Capture the cell that displays the provided text and extract its [X, Y] central coordinate. 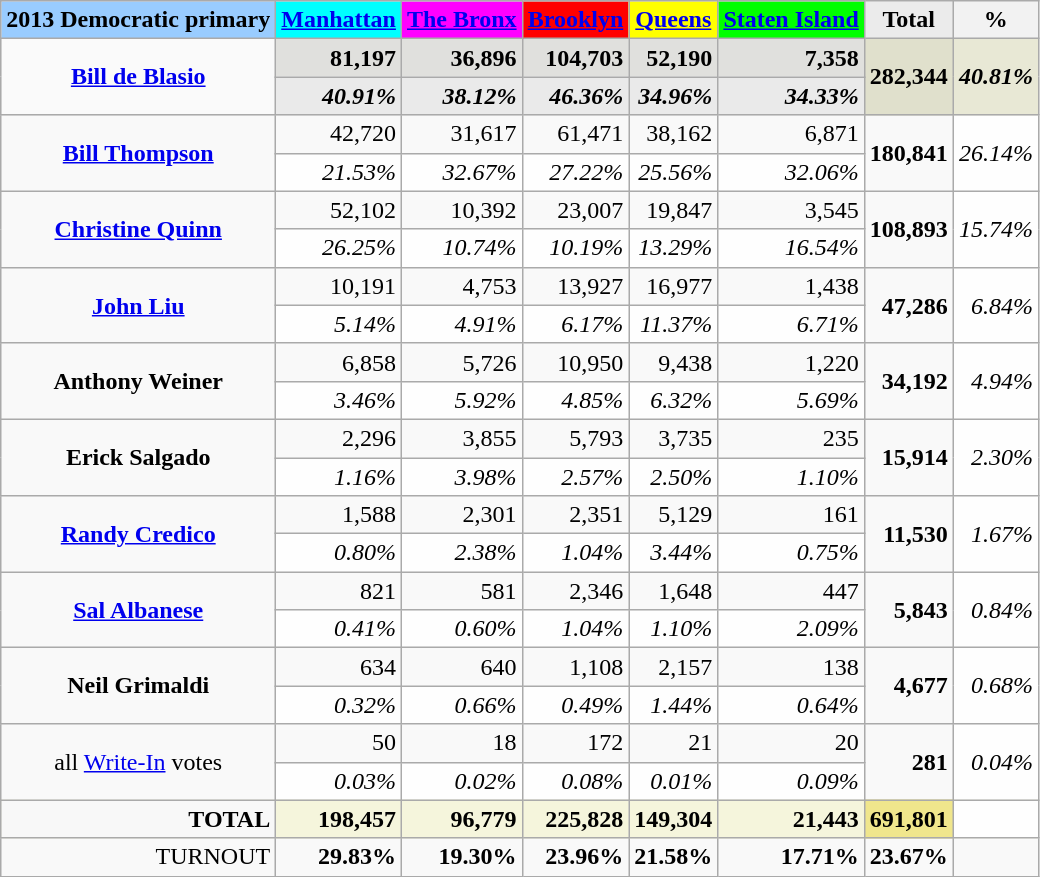
10,191 [339, 286]
691,801 [908, 819]
81,197 [339, 58]
Queens [674, 20]
27.22% [576, 172]
581 [462, 591]
Neil Grimaldi [138, 686]
96,779 [462, 819]
3,855 [462, 438]
1.16% [339, 477]
5,793 [576, 438]
4,753 [462, 286]
6.17% [576, 324]
47,286 [908, 305]
634 [339, 667]
10.19% [576, 248]
1,438 [791, 286]
821 [339, 591]
180,841 [908, 153]
5.14% [339, 324]
46.36% [576, 96]
16,977 [674, 286]
Christine Quinn [138, 229]
2.57% [576, 477]
0.75% [791, 553]
5.69% [791, 400]
% [996, 20]
Erick Salgado [138, 457]
Brooklyn [576, 20]
1.44% [674, 705]
18 [462, 743]
2,296 [339, 438]
3.98% [462, 477]
4.94% [996, 381]
Total [908, 20]
172 [576, 743]
2,351 [576, 515]
36,896 [462, 58]
25.56% [674, 172]
52,102 [339, 210]
149,304 [674, 819]
10,392 [462, 210]
7,358 [791, 58]
0.08% [576, 781]
0.60% [462, 629]
161 [791, 515]
TURNOUT [138, 857]
21.53% [339, 172]
640 [462, 667]
0.32% [339, 705]
52,190 [674, 58]
3.46% [339, 400]
5,129 [674, 515]
0.66% [462, 705]
4.85% [576, 400]
38,162 [674, 134]
The Bronx [462, 20]
Bill de Blasio [138, 77]
0.09% [791, 781]
Staten Island [791, 20]
2.09% [791, 629]
4.91% [462, 324]
40.81% [996, 77]
5,726 [462, 362]
2.30% [996, 457]
21,443 [791, 819]
23,007 [576, 210]
5,843 [908, 610]
Bill Thompson [138, 153]
282,344 [908, 77]
5.92% [462, 400]
26.25% [339, 248]
0.01% [674, 781]
19,847 [674, 210]
3,735 [674, 438]
6,871 [791, 134]
61,471 [576, 134]
34.96% [674, 96]
29.83% [339, 857]
26.14% [996, 153]
23.96% [576, 857]
32.67% [462, 172]
10.74% [462, 248]
447 [791, 591]
11,530 [908, 534]
34,192 [908, 381]
9,438 [674, 362]
13.29% [674, 248]
21 [674, 743]
40.91% [339, 96]
42,720 [339, 134]
2,301 [462, 515]
0.04% [996, 762]
15.74% [996, 229]
15,914 [908, 457]
0.49% [576, 705]
Randy Credico [138, 534]
17.71% [791, 857]
0.84% [996, 610]
225,828 [576, 819]
4,677 [908, 686]
1,220 [791, 362]
10,950 [576, 362]
31,617 [462, 134]
11.37% [674, 324]
21.58% [674, 857]
34.33% [791, 96]
TOTAL [138, 819]
2013 Democratic primary [138, 20]
John Liu [138, 305]
2,157 [674, 667]
Manhattan [339, 20]
2,346 [576, 591]
Sal Albanese [138, 610]
235 [791, 438]
38.12% [462, 96]
0.68% [996, 686]
3.44% [674, 553]
23.67% [908, 857]
32.06% [791, 172]
1,588 [339, 515]
0.80% [339, 553]
1,108 [576, 667]
108,893 [908, 229]
3,545 [791, 210]
138 [791, 667]
2.50% [674, 477]
0.64% [791, 705]
0.41% [339, 629]
281 [908, 762]
6.84% [996, 305]
16.54% [791, 248]
20 [791, 743]
Anthony Weiner [138, 381]
1,648 [674, 591]
all Write-In votes [138, 762]
19.30% [462, 857]
6.71% [791, 324]
2.38% [462, 553]
198,457 [339, 819]
0.03% [339, 781]
1.67% [996, 534]
50 [339, 743]
6.32% [674, 400]
0.02% [462, 781]
13,927 [576, 286]
104,703 [576, 58]
6,858 [339, 362]
